Scan for the cell matching the given text and deliver its (X, Y) coordinate at center. 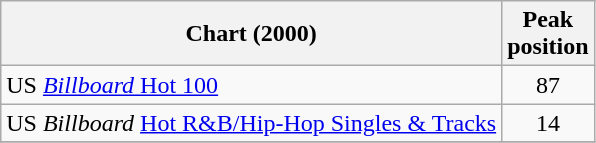
US Billboard Hot 100 (252, 85)
87 (548, 85)
14 (548, 123)
Peakposition (548, 34)
US Billboard Hot R&B/Hip-Hop Singles & Tracks (252, 123)
Chart (2000) (252, 34)
